Return the [X, Y] coordinate for the center point of the cell that contains the specified text.  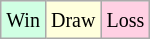
Loss [126, 20]
Win [24, 20]
Draw [72, 20]
